Find where the given text appears and provide that cell's center as [X, Y] coordinate. 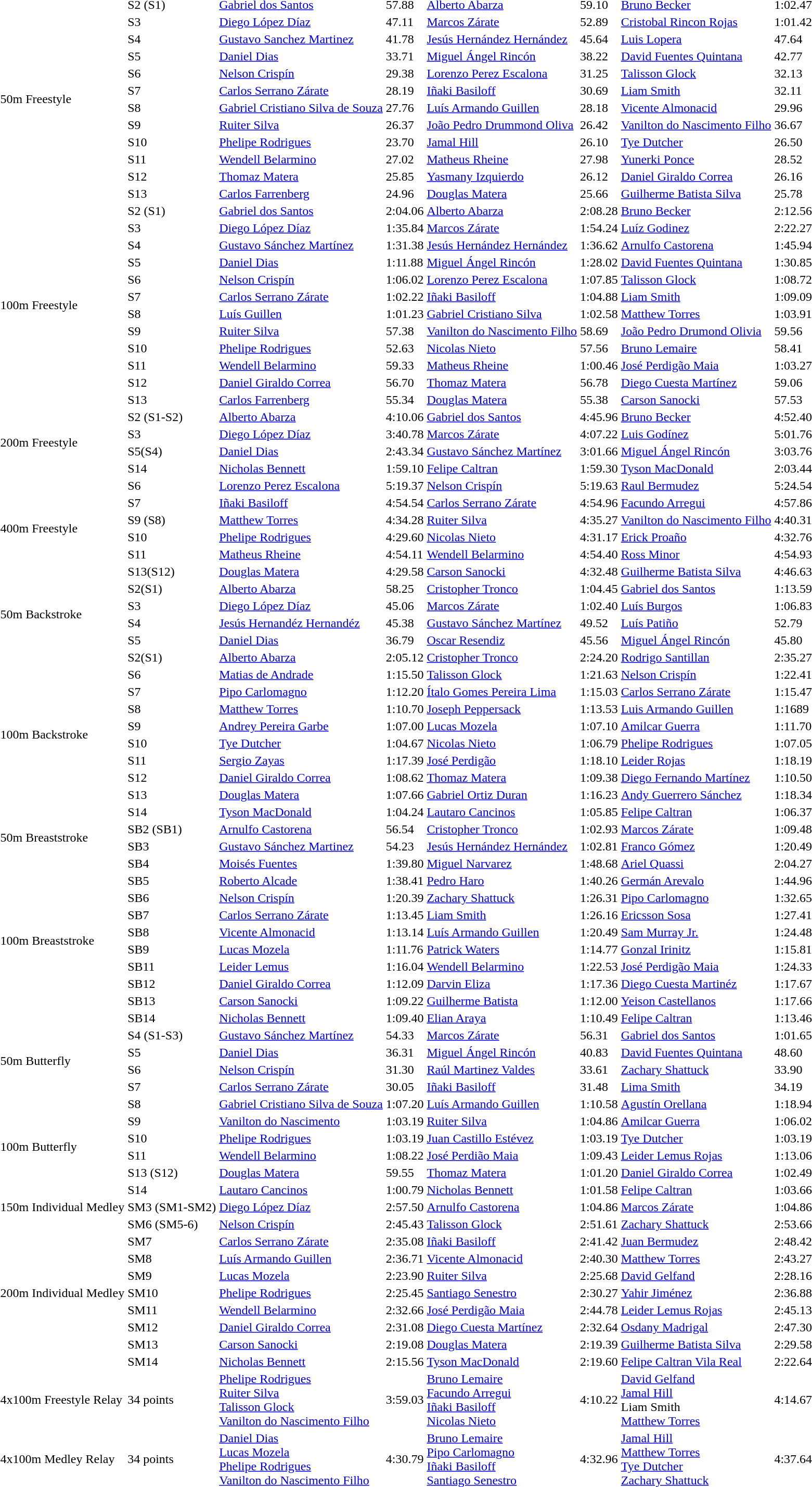
SB2 (SB1) [172, 829]
1:14.77 [599, 949]
45.06 [405, 606]
SB11 [172, 967]
2:23.90 [405, 1276]
4:31.17 [599, 537]
56.54 [405, 829]
José Perdigão [502, 760]
1:01.58 [599, 1190]
2:51.61 [599, 1224]
1:08.62 [405, 778]
José Perdião Maia [502, 1155]
45.64 [599, 39]
Jamal Hill [502, 142]
4:07.22 [599, 434]
Gabriel Ortiz Duran [502, 795]
João Pedro Drummond Oliva [502, 125]
28.19 [405, 91]
1:05.85 [599, 812]
Roberto Alcade [301, 881]
2:36.71 [405, 1259]
SM8 [172, 1259]
25.66 [599, 194]
Franco Gómez [696, 846]
2:15.56 [405, 1362]
Luíz Godinez [696, 228]
Juan Bermudez [696, 1241]
30.69 [599, 91]
Gustavo Sanchez Martinez [301, 39]
SM10 [172, 1293]
2:57.50 [405, 1207]
Juan Castillo Estévez [502, 1138]
31.25 [599, 73]
2:19.60 [599, 1362]
Luís Patiño [696, 623]
S2 (S1) [172, 211]
Sergio Zayas [301, 760]
2:41.42 [599, 1241]
56.78 [599, 383]
5:19.63 [599, 486]
Ítalo Gomes Pereira Lima [502, 692]
25.85 [405, 176]
SM9 [172, 1276]
S2 (S1-S2) [172, 417]
1:06.79 [599, 743]
2:43.34 [405, 451]
1:13.45 [405, 915]
Agustín Orellana [696, 1104]
Pedro Haro [502, 881]
SB3 [172, 846]
27.02 [405, 159]
2:40.30 [599, 1259]
Oscar Resendiz [502, 640]
38.22 [599, 56]
SB7 [172, 915]
Luís Burgos [696, 606]
David GelfandJamal HillLiam SmithMatthew Torres [696, 1400]
Miguel Narvarez [502, 863]
1:10.49 [599, 1018]
2:31.08 [405, 1327]
1:11.88 [405, 262]
33.71 [405, 56]
1:11.76 [405, 949]
SM6 (SM5-6) [172, 1224]
4:32.48 [599, 571]
1:08.22 [405, 1155]
4:29.58 [405, 571]
2:30.27 [599, 1293]
1:01.20 [599, 1173]
57.56 [599, 348]
1:26.16 [599, 915]
29.38 [405, 73]
Felipe Caltran Vila Real [696, 1362]
Ericsson Sosa [696, 915]
1:12.00 [599, 1001]
2:24.20 [599, 657]
31.30 [405, 1070]
49.52 [599, 623]
SB13 [172, 1001]
4:10.06 [405, 417]
Gustavo Sánchez Martinez [301, 846]
Andrey Pereira Garbe [301, 726]
1:04.67 [405, 743]
1:07.10 [599, 726]
SM7 [172, 1241]
1:09.40 [405, 1018]
Phelipe RodriguesRuiter SilvaTalisson GlockVanilton do Nascimento Filho [301, 1400]
S13 (S12) [172, 1173]
1:07.00 [405, 726]
Cristobal Rincon Rojas [696, 22]
55.34 [405, 400]
1:02.22 [405, 297]
Matias de Andrade [301, 675]
1:12.09 [405, 984]
1:04.45 [599, 589]
1:04.24 [405, 812]
1:54.24 [599, 228]
Raúl Martinez Valdes [502, 1070]
SB6 [172, 898]
2:45.43 [405, 1224]
Osdany Madrigal [696, 1327]
Joseph Peppersack [502, 709]
2:44.78 [599, 1310]
4:35.27 [599, 520]
1:07.20 [405, 1104]
Ariel Quassi [696, 863]
Yahir Jiménez [696, 1293]
1:36.62 [599, 245]
Sam Murray Jr. [696, 932]
1:01.23 [405, 314]
34 points [172, 1400]
33.61 [599, 1070]
1:16.04 [405, 967]
1:13.53 [599, 709]
2:25.45 [405, 1293]
23.70 [405, 142]
Vanilton do Nascimento [301, 1121]
S9 (S8) [172, 520]
1:00.46 [599, 365]
S4 (S1-S3) [172, 1035]
2:05.12 [405, 657]
Erick Proaño [696, 537]
3:40.78 [405, 434]
SB14 [172, 1018]
1:02.40 [599, 606]
Yunerki Ponce [696, 159]
Rodrigo Santillan [696, 657]
1:02.58 [599, 314]
1:20.49 [599, 932]
Gabriel Cristiano Silva [502, 314]
Santiago Senestro [502, 1293]
Leider Rojas [696, 760]
4:34.28 [405, 520]
SB9 [172, 949]
40.83 [599, 1052]
Leider Lemus [301, 967]
Facundo Arregui [696, 503]
1:00.79 [405, 1190]
Diego Cuesta Martinéz [696, 984]
Moisés Fuentes [301, 863]
1:22.53 [599, 967]
Lima Smith [696, 1087]
Andy Guerrero Sánchez [696, 795]
4:54.54 [405, 503]
S5(S4) [172, 451]
58.25 [405, 589]
David Gelfand [696, 1276]
1:17.39 [405, 760]
1:09.43 [599, 1155]
Diego Fernando Martínez [696, 778]
1:59.10 [405, 468]
S13(S12) [172, 571]
SM3 (SM1-SM2) [172, 1207]
2:32.66 [405, 1310]
52.89 [599, 22]
2:25.68 [599, 1276]
4:54.40 [599, 554]
2:08.28 [599, 211]
1:02.93 [599, 829]
SB5 [172, 881]
1:26.31 [599, 898]
1:17.36 [599, 984]
3:01.66 [599, 451]
SB12 [172, 984]
56.70 [405, 383]
26.12 [599, 176]
1:48.68 [599, 863]
1:02.81 [599, 846]
1:38.41 [405, 881]
24.96 [405, 194]
Yasmany Izquierdo [502, 176]
1:09.38 [599, 778]
47.11 [405, 22]
2:19.39 [599, 1344]
Bruno Lemaire [696, 348]
1:16.23 [599, 795]
Raul Bermudez [696, 486]
36.31 [405, 1052]
1:10.58 [599, 1104]
1:31.38 [405, 245]
4:29.60 [405, 537]
1:59.30 [599, 468]
55.38 [599, 400]
Luís Guillen [301, 314]
1:06.02 [405, 279]
1:13.14 [405, 932]
1:18.10 [599, 760]
58.69 [599, 331]
2:04.06 [405, 211]
31.48 [599, 1087]
45.38 [405, 623]
36.79 [405, 640]
45.56 [599, 640]
Patrick Waters [502, 949]
41.78 [405, 39]
1:07.85 [599, 279]
1:04.88 [599, 297]
SB8 [172, 932]
4:54.11 [405, 554]
SM13 [172, 1344]
Jesús Hernandéz Hernandéz [301, 623]
Elian Araya [502, 1018]
Luis Lopera [696, 39]
Darvin Eliza [502, 984]
4:10.22 [599, 1400]
Luis Godínez [696, 434]
56.31 [599, 1035]
54.23 [405, 846]
SM11 [172, 1310]
Gonzal Irinitz [696, 949]
2:32.64 [599, 1327]
30.05 [405, 1087]
4:54.96 [599, 503]
1:21.63 [599, 675]
1:07.66 [405, 795]
João Pedro Drumond Olivia [696, 331]
SM12 [172, 1327]
27.98 [599, 159]
1:20.39 [405, 898]
1:15.50 [405, 675]
1:10.70 [405, 709]
1:09.22 [405, 1001]
3:59.03 [405, 1400]
4:45.96 [599, 417]
Guilherme Batista [502, 1001]
54.33 [405, 1035]
59.33 [405, 365]
1:12.20 [405, 692]
1:40.26 [599, 881]
26.37 [405, 125]
Ross Minor [696, 554]
SM14 [172, 1362]
1:35.84 [405, 228]
Yeison Castellanos [696, 1001]
26.42 [599, 125]
1:39.80 [405, 863]
27.76 [405, 108]
1:15.03 [599, 692]
Bruno LemaireFacundo ArreguiIñaki BasiloffNicolas Nieto [502, 1400]
Germán Arevalo [696, 881]
1:28.02 [599, 262]
5:19.37 [405, 486]
28.18 [599, 108]
SB4 [172, 863]
Luis Armando Guillen [696, 709]
52.63 [405, 348]
2:35.08 [405, 1241]
59.55 [405, 1173]
26.10 [599, 142]
57.38 [405, 331]
2:19.08 [405, 1344]
